Extract the [x, y] coordinate from the center of the cell holding the provided text.  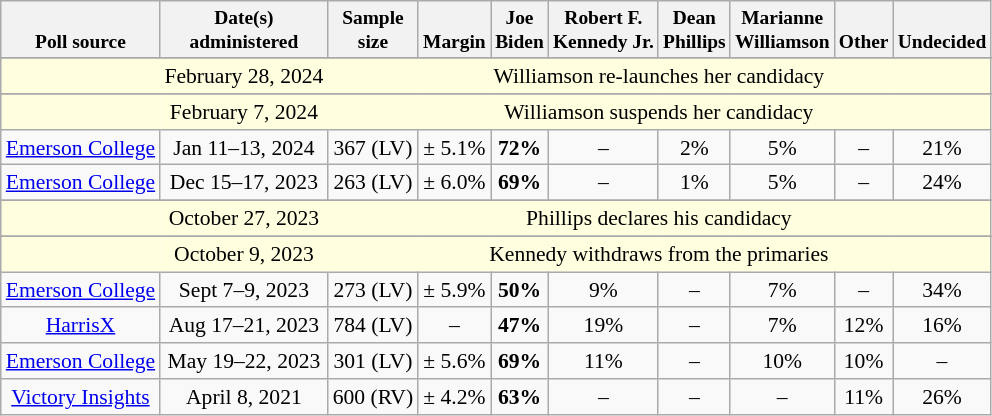
± 4.2% [454, 397]
MarianneWilliamson [782, 30]
47% [520, 326]
Williamson suspends her candidacy [660, 112]
Kennedy withdraws from the primaries [660, 254]
Jan 11–13, 2024 [244, 148]
2% [694, 148]
784 (LV) [374, 326]
October 9, 2023 [244, 254]
Sept 7–9, 2023 [244, 290]
Robert F.Kennedy Jr. [603, 30]
Aug 17–21, 2023 [244, 326]
DeanPhillips [694, 30]
263 (LV) [374, 183]
± 5.1% [454, 148]
February 7, 2024 [244, 112]
63% [520, 397]
72% [520, 148]
Date(s)administered [244, 30]
October 27, 2023 [244, 219]
273 (LV) [374, 290]
19% [603, 326]
600 (RV) [374, 397]
Victory Insights [80, 397]
± 5.9% [454, 290]
Dec 15–17, 2023 [244, 183]
Poll source [80, 30]
HarrisX [80, 326]
16% [942, 326]
Undecided [942, 30]
24% [942, 183]
± 5.6% [454, 361]
21% [942, 148]
February 28, 2024 [244, 76]
50% [520, 290]
301 (LV) [374, 361]
367 (LV) [374, 148]
26% [942, 397]
1% [694, 183]
May 19–22, 2023 [244, 361]
Williamson re-launches her candidacy [660, 76]
± 6.0% [454, 183]
9% [603, 290]
Margin [454, 30]
JoeBiden [520, 30]
34% [942, 290]
April 8, 2021 [244, 397]
Phillips declares his candidacy [660, 219]
Other [864, 30]
Samplesize [374, 30]
12% [864, 326]
